Search for the cell housing the specified text and yield its (X, Y) center coordinate. 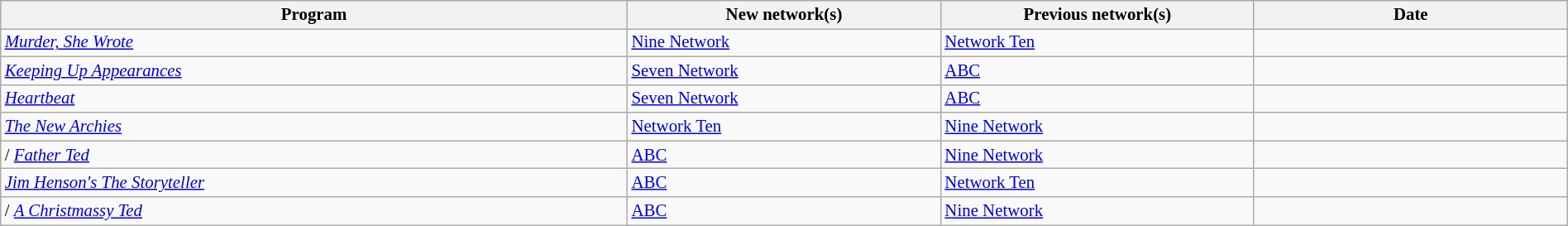
New network(s) (784, 15)
Heartbeat (314, 99)
The New Archies (314, 127)
/ Father Ted (314, 155)
Jim Henson's The Storyteller (314, 183)
/ A Christmassy Ted (314, 211)
Date (1411, 15)
Program (314, 15)
Murder, She Wrote (314, 42)
Previous network(s) (1097, 15)
Keeping Up Appearances (314, 70)
